Identify which cell holds the provided text, then report its [x, y] central coordinate. 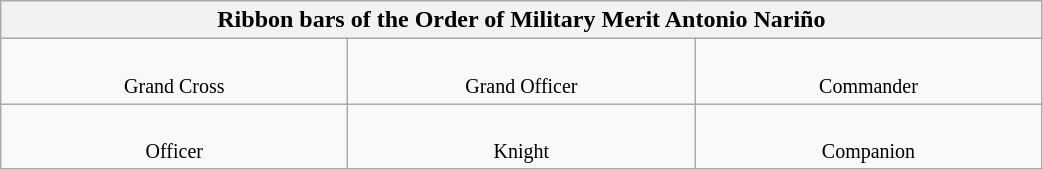
Ribbon bars of the Order of Military Merit Antonio Nariño [522, 20]
Knight [522, 136]
Companion [868, 136]
Grand Officer [522, 72]
Commander [868, 72]
Officer [174, 136]
Grand Cross [174, 72]
